Identify which cell holds the provided text, then report its (x, y) central coordinate. 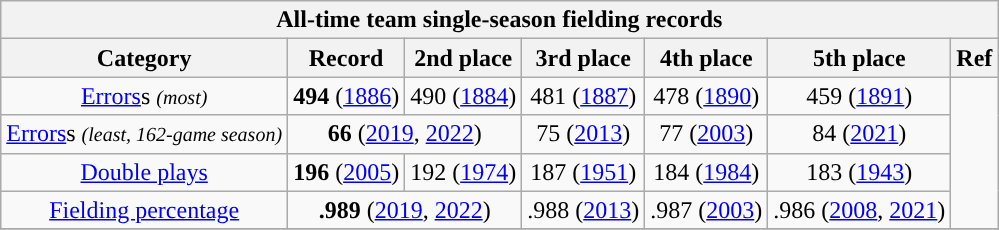
.988 (2013) (584, 210)
Double plays (144, 172)
.989 (2019, 2022) (405, 210)
4th place (706, 58)
.986 (2008, 2021) (860, 210)
192 (1974) (464, 172)
2nd place (464, 58)
84 (2021) (860, 134)
481 (1887) (584, 96)
184 (1984) (706, 172)
196 (2005) (346, 172)
187 (1951) (584, 172)
.987 (2003) (706, 210)
183 (1943) (860, 172)
75 (2013) (584, 134)
Ref (974, 58)
3rd place (584, 58)
478 (1890) (706, 96)
Errorss (most) (144, 96)
Record (346, 58)
Category (144, 58)
5th place (860, 58)
Fielding percentage (144, 210)
494 (1886) (346, 96)
77 (2003) (706, 134)
All-time team single-season fielding records (500, 20)
66 (2019, 2022) (405, 134)
459 (1891) (860, 96)
490 (1884) (464, 96)
Errorss (least, 162-game season) (144, 134)
